Locate the cell with the specified text and output its [X, Y] center coordinate. 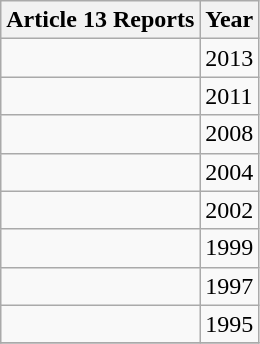
1999 [230, 248]
1995 [230, 324]
Article 13 Reports [100, 20]
2002 [230, 210]
2011 [230, 96]
2013 [230, 58]
1997 [230, 286]
2004 [230, 172]
2008 [230, 134]
Year [230, 20]
